Search for the cell housing the specified text and yield its (x, y) center coordinate. 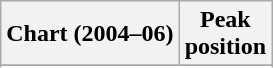
Chart (2004–06) (90, 34)
Peakposition (225, 34)
